Detect which cell encompasses the target text, then output its (X, Y) center coordinate. 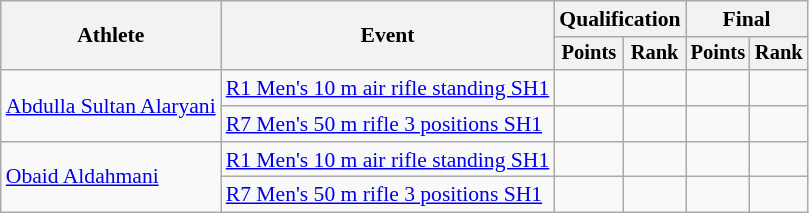
Event (388, 36)
Obaid Aldahmani (111, 178)
Final (747, 19)
Qualification (620, 19)
Abdulla Sultan Alaryani (111, 106)
Athlete (111, 36)
